Pinpoint the cell where the given text exists, returning its [x, y] midpoint coordinate. 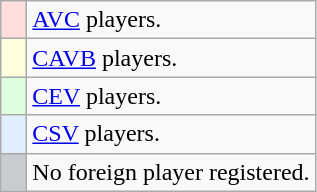
CSV players. [171, 134]
CAVB players. [171, 58]
No foreign player registered. [171, 172]
CEV players. [171, 96]
AVC players. [171, 20]
